Identify which cell holds the provided text, then report its [X, Y] central coordinate. 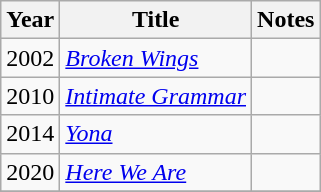
Title [156, 20]
Here We Are [156, 172]
2014 [30, 134]
2002 [30, 58]
Year [30, 20]
Yona [156, 134]
2010 [30, 96]
Intimate Grammar [156, 96]
2020 [30, 172]
Broken Wings [156, 58]
Notes [286, 20]
